Determine the [X, Y] coordinate at the center of the cell enclosing the given text.  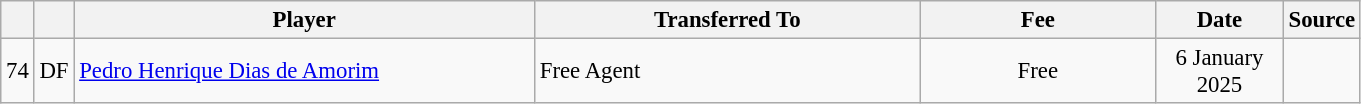
Pedro Henrique Dias de Amorim [304, 72]
74 [18, 72]
Source [1322, 20]
DF [54, 72]
Transferred To [727, 20]
Date [1220, 20]
6 January 2025 [1220, 72]
Free [1038, 72]
Free Agent [727, 72]
Player [304, 20]
Fee [1038, 20]
